For the text-containing cell, return its midpoint in [x, y] coordinate format. 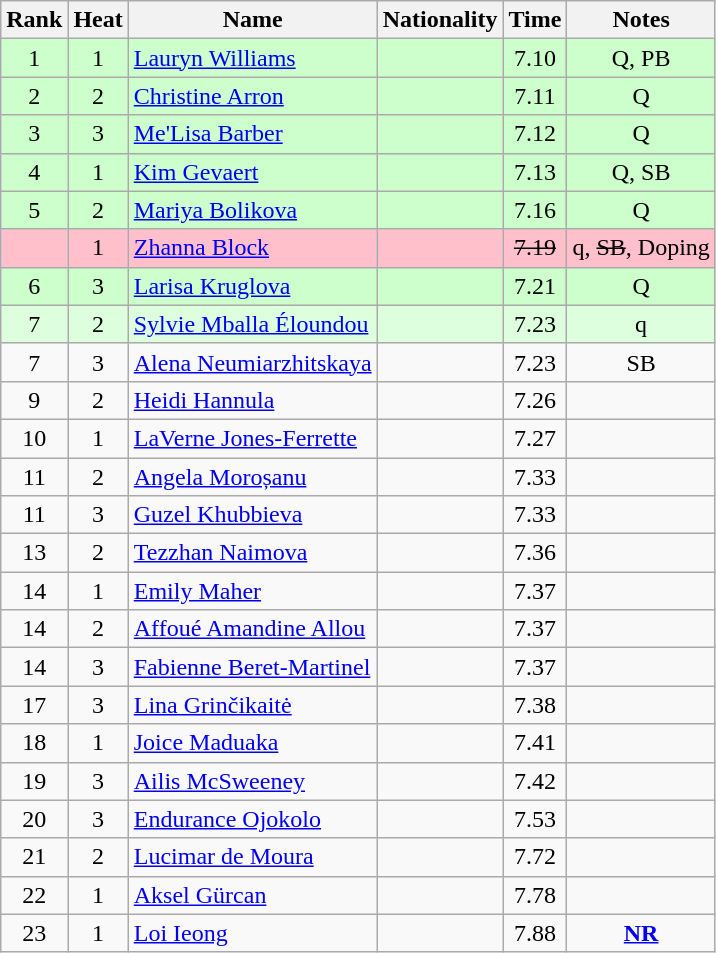
7.41 [535, 743]
Lucimar de Moura [252, 857]
Guzel Khubbieva [252, 515]
LaVerne Jones-Ferrette [252, 438]
Name [252, 20]
Christine Arron [252, 96]
Heat [98, 20]
Mariya Bolikova [252, 210]
Angela Moroșanu [252, 477]
7.16 [535, 210]
Sylvie Mballa Éloundou [252, 324]
Nationality [440, 20]
7.13 [535, 172]
Fabienne Beret-Martinel [252, 667]
19 [34, 781]
7.72 [535, 857]
Aksel Gürcan [252, 895]
7.26 [535, 400]
9 [34, 400]
6 [34, 286]
7.27 [535, 438]
Tezzhan Naimova [252, 553]
7.42 [535, 781]
Time [535, 20]
q [641, 324]
Joice Maduaka [252, 743]
7.88 [535, 933]
Lina Grinčikaitė [252, 705]
7.21 [535, 286]
NR [641, 933]
Heidi Hannula [252, 400]
7.10 [535, 58]
7.19 [535, 248]
17 [34, 705]
7.53 [535, 819]
20 [34, 819]
Notes [641, 20]
Me'Lisa Barber [252, 134]
Rank [34, 20]
Emily Maher [252, 591]
Alena Neumiarzhitskaya [252, 362]
Lauryn Williams [252, 58]
7.12 [535, 134]
21 [34, 857]
4 [34, 172]
q, SB, Doping [641, 248]
7.36 [535, 553]
7.78 [535, 895]
23 [34, 933]
Endurance Ojokolo [252, 819]
Loi Ieong [252, 933]
22 [34, 895]
Zhanna Block [252, 248]
Larisa Kruglova [252, 286]
5 [34, 210]
Q, PB [641, 58]
7.11 [535, 96]
7.38 [535, 705]
10 [34, 438]
Q, SB [641, 172]
SB [641, 362]
Kim Gevaert [252, 172]
13 [34, 553]
Ailis McSweeney [252, 781]
Affoué Amandine Allou [252, 629]
18 [34, 743]
